Determine the [X, Y] coordinate at the center of the cell enclosing the given text.  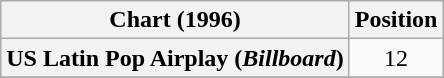
Position [396, 20]
US Latin Pop Airplay (Billboard) [175, 58]
Chart (1996) [175, 20]
12 [396, 58]
